Locate the cell with the specified text and output its (x, y) center coordinate. 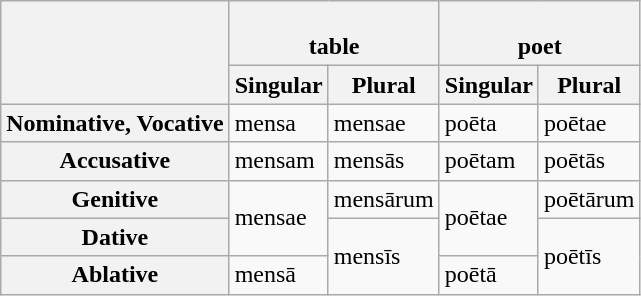
poētārum (589, 199)
mensārum (384, 199)
Genitive (115, 199)
table (334, 34)
Accusative (115, 161)
Ablative (115, 275)
poētīs (589, 256)
mensīs (384, 256)
poētā (488, 275)
mensa (278, 123)
Dative (115, 237)
mensās (384, 161)
poēta (488, 123)
Nominative, Vocative (115, 123)
mensā (278, 275)
poētam (488, 161)
mensam (278, 161)
poet (540, 34)
poētās (589, 161)
